Return [x, y] of the center of cell containing provided text 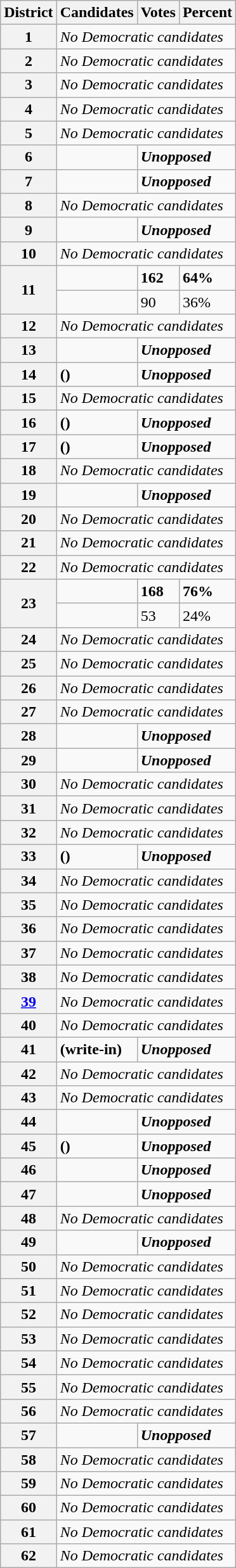
24 [29, 639]
60 [29, 1508]
27 [29, 712]
90 [158, 302]
11 [29, 290]
44 [29, 1122]
47 [29, 1194]
162 [158, 277]
54 [29, 1363]
26 [29, 687]
17 [29, 447]
51 [29, 1291]
Votes [158, 13]
25 [29, 663]
(write-in) [96, 1049]
Percent [207, 13]
14 [29, 374]
58 [29, 1459]
43 [29, 1098]
59 [29, 1484]
41 [29, 1049]
6 [29, 157]
9 [29, 229]
39 [29, 1001]
15 [29, 398]
24% [207, 615]
20 [29, 519]
2 [29, 61]
12 [29, 326]
62 [29, 1556]
48 [29, 1218]
Candidates [96, 13]
37 [29, 953]
35 [29, 905]
57 [29, 1435]
40 [29, 1025]
5 [29, 133]
8 [29, 205]
4 [29, 109]
21 [29, 543]
22 [29, 567]
36 [29, 929]
32 [29, 832]
52 [29, 1315]
64% [207, 277]
49 [29, 1242]
38 [29, 977]
10 [29, 253]
36% [207, 302]
3 [29, 85]
33 [29, 857]
50 [29, 1266]
31 [29, 808]
55 [29, 1387]
61 [29, 1532]
168 [158, 591]
46 [29, 1170]
1 [29, 37]
District [29, 13]
19 [29, 495]
16 [29, 423]
29 [29, 760]
76% [207, 591]
28 [29, 736]
13 [29, 350]
56 [29, 1411]
23 [29, 603]
42 [29, 1074]
34 [29, 881]
18 [29, 471]
45 [29, 1146]
7 [29, 181]
30 [29, 784]
